Pinpoint the cell where the given text exists, returning its [X, Y] midpoint coordinate. 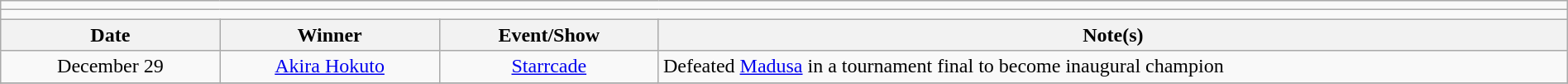
December 29 [111, 67]
Event/Show [549, 35]
Date [111, 35]
Defeated Madusa in a tournament final to become inaugural champion [1113, 67]
Note(s) [1113, 35]
Starrcade [549, 67]
Akira Hokuto [329, 67]
Winner [329, 35]
